Search for the cell housing the specified text and yield its [x, y] center coordinate. 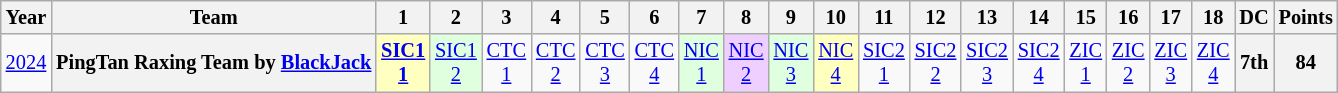
SIC24 [1039, 63]
Year [26, 17]
10 [836, 17]
7 [702, 17]
ZIC2 [1128, 63]
18 [1214, 17]
SIC21 [884, 63]
CTC2 [556, 63]
8 [746, 17]
CTC4 [654, 63]
NIC2 [746, 63]
1 [403, 17]
SIC23 [987, 63]
NIC4 [836, 63]
Points [1306, 17]
ZIC4 [1214, 63]
3 [506, 17]
6 [654, 17]
ZIC3 [1170, 63]
PingTan Raxing Team by BlackJack [214, 63]
DC [1254, 17]
16 [1128, 17]
13 [987, 17]
17 [1170, 17]
NIC3 [792, 63]
ZIC1 [1086, 63]
NIC1 [702, 63]
7th [1254, 63]
4 [556, 17]
12 [936, 17]
14 [1039, 17]
SIC12 [456, 63]
Team [214, 17]
SIC22 [936, 63]
2024 [26, 63]
CTC1 [506, 63]
5 [604, 17]
SIC11 [403, 63]
2 [456, 17]
84 [1306, 63]
9 [792, 17]
15 [1086, 17]
11 [884, 17]
CTC3 [604, 63]
